Return the (X, Y) coordinate for the center point of the cell that contains the specified text.  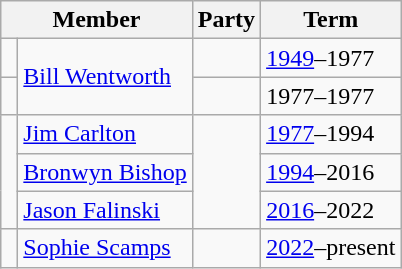
Party (226, 20)
Jason Falinski (105, 210)
1977–1994 (331, 134)
Bronwyn Bishop (105, 172)
1977–1977 (331, 96)
Term (331, 20)
Sophie Scamps (105, 248)
Jim Carlton (105, 134)
Bill Wentworth (105, 77)
1949–1977 (331, 58)
1994–2016 (331, 172)
2016–2022 (331, 210)
2022–present (331, 248)
Member (96, 20)
